Pinpoint the cell where the given text exists, returning its [X, Y] midpoint coordinate. 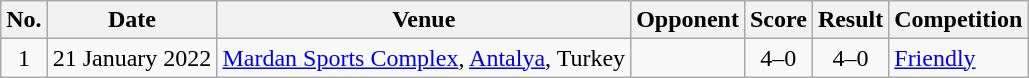
Score [778, 20]
Mardan Sports Complex, Antalya, Turkey [424, 58]
Venue [424, 20]
No. [24, 20]
Result [850, 20]
Opponent [688, 20]
Friendly [958, 58]
21 January 2022 [132, 58]
1 [24, 58]
Date [132, 20]
Competition [958, 20]
